Search for the cell housing the specified text and yield its [x, y] center coordinate. 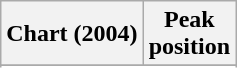
Chart (2004) [72, 34]
Peakposition [189, 34]
